Return (X, Y) of the center of cell containing provided text 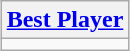
Best Player (65, 20)
